Provide the (X, Y) coordinate of the cell's center where the given text is located.  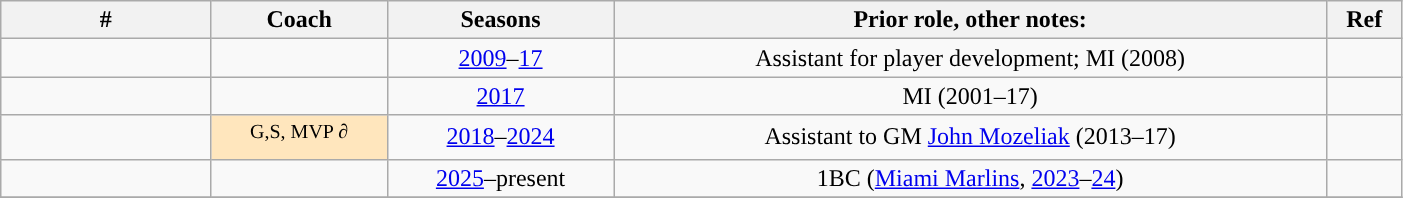
2018–2024 (500, 138)
# (106, 20)
2017 (500, 96)
1BC (Miami Marlins, 2023–24) (970, 178)
Assistant for player development; MI (2008) (970, 58)
Coach (299, 20)
Assistant to GM John Mozeliak (2013–17) (970, 138)
2009–17 (500, 58)
Prior role, other notes: (970, 20)
2025–present (500, 178)
Seasons (500, 20)
G,S, MVP ∂ (299, 138)
Ref (1364, 20)
MI (2001–17) (970, 96)
